Locate the cell with the specified text and output its [x, y] center coordinate. 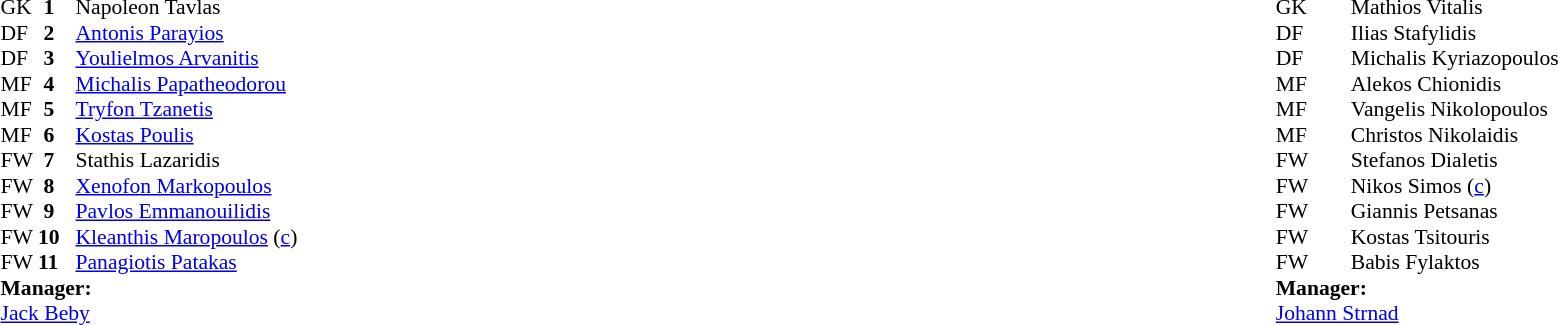
Manager: [148, 288]
Tryfon Tzanetis [187, 109]
9 [57, 211]
Panagiotis Patakas [187, 263]
Xenofon Markopoulos [187, 186]
Pavlos Emmanouilidis [187, 211]
Antonis Parayios [187, 33]
5 [57, 109]
2 [57, 33]
Michalis Papatheodorou [187, 84]
7 [57, 161]
10 [57, 237]
8 [57, 186]
Youlielmos Arvanitis [187, 59]
Kleanthis Maropoulos (c) [187, 237]
3 [57, 59]
6 [57, 135]
11 [57, 263]
Stathis Lazaridis [187, 161]
4 [57, 84]
Kostas Poulis [187, 135]
